Scan for the cell matching the given text and deliver its [X, Y] coordinate at center. 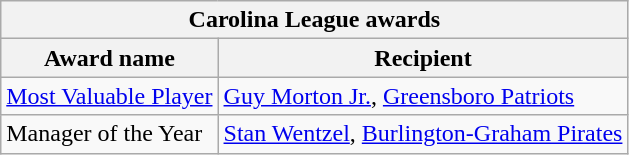
Manager of the Year [110, 134]
Stan Wentzel, Burlington-Graham Pirates [423, 134]
Most Valuable Player [110, 96]
Recipient [423, 58]
Carolina League awards [314, 20]
Award name [110, 58]
Guy Morton Jr., Greensboro Patriots [423, 96]
